From the cell containing the given text, extract its center point as [x, y] coordinate. 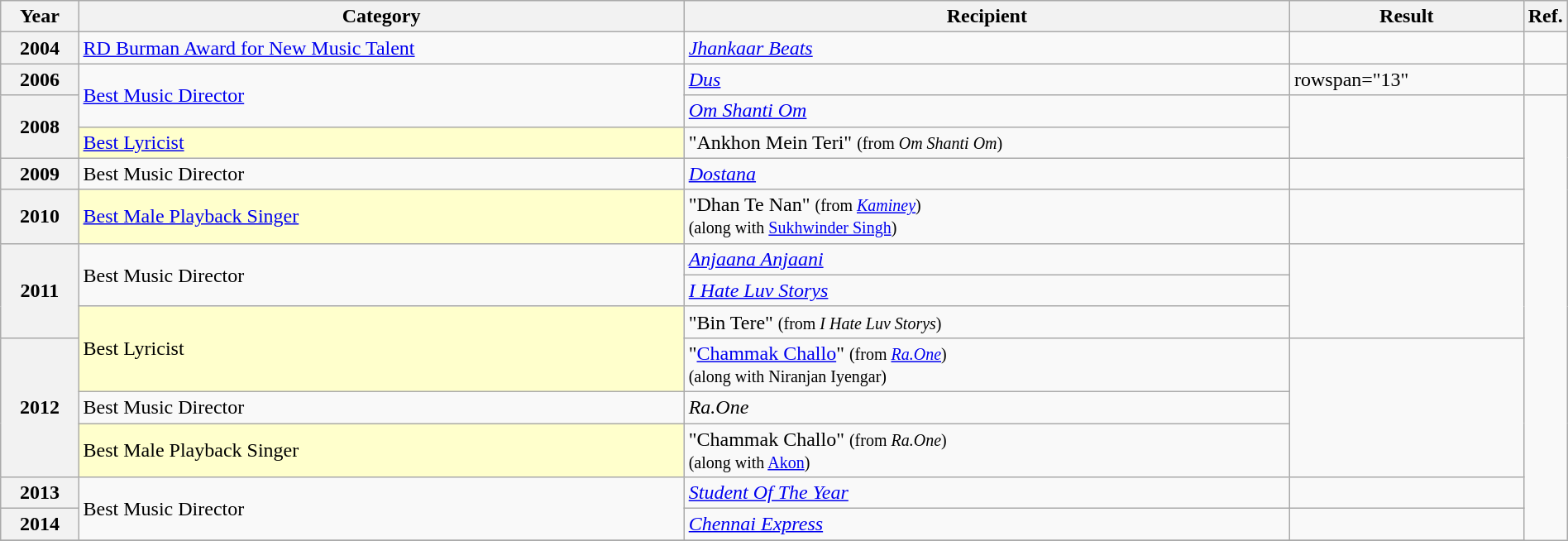
RD Burman Award for New Music Talent [381, 48]
2004 [40, 48]
2010 [40, 217]
Dus [987, 79]
Result [1406, 17]
"Chammak Challo" (from Ra.One)(along with Akon) [987, 450]
2014 [40, 524]
2009 [40, 174]
Chennai Express [987, 524]
Category [381, 17]
2008 [40, 127]
Student Of The Year [987, 493]
Anjaana Anjaani [987, 259]
2006 [40, 79]
Recipient [987, 17]
Year [40, 17]
"Ankhon Mein Teri" (from Om Shanti Om) [987, 142]
Dostana [987, 174]
"Bin Tere" (from I Hate Luv Storys) [987, 322]
2011 [40, 290]
Om Shanti Om [987, 111]
Ra.One [987, 407]
rowspan="13" [1406, 79]
2013 [40, 493]
2012 [40, 407]
Ref. [1545, 17]
Jhankaar Beats [987, 48]
I Hate Luv Storys [987, 290]
"Dhan Te Nan" (from Kaminey)(along with Sukhwinder Singh) [987, 217]
"Chammak Challo" (from Ra.One)(along with Niranjan Iyengar) [987, 364]
